Locate the cell with the specified text and output its (x, y) center coordinate. 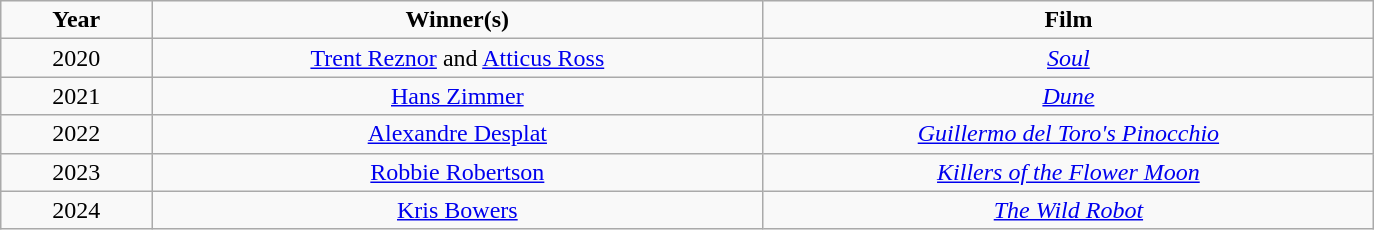
2022 (76, 134)
Soul (1068, 58)
Alexandre Desplat (458, 134)
2020 (76, 58)
Trent Reznor and Atticus Ross (458, 58)
Kris Bowers (458, 210)
Guillermo del Toro's Pinocchio (1068, 134)
Robbie Robertson (458, 172)
Winner(s) (458, 20)
2021 (76, 96)
Dune (1068, 96)
Killers of the Flower Moon (1068, 172)
The Wild Robot (1068, 210)
2024 (76, 210)
Year (76, 20)
Film (1068, 20)
2023 (76, 172)
Hans Zimmer (458, 96)
